Scan for the cell matching the given text and deliver its [X, Y] coordinate at center. 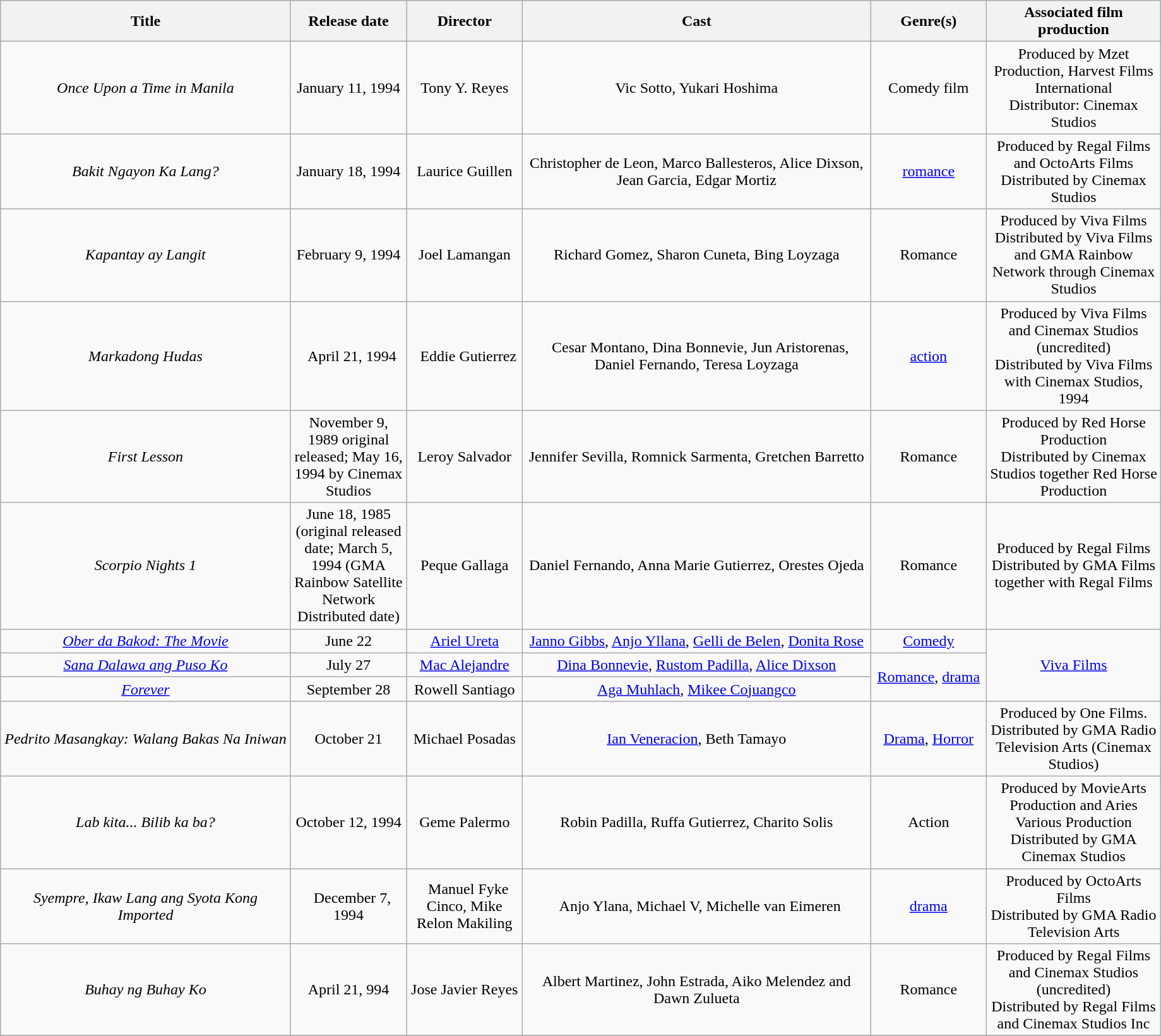
Tony Y. Reyes [465, 88]
Michael Posadas [465, 739]
Produced by Regal Films and Cinemax Studios (uncredited)Distributed by Regal Films and Cinemax Studios Inc [1074, 990]
Action [929, 822]
Eddie Gutierrez [465, 356]
First Lesson [145, 456]
Rowell Santiago [465, 689]
Kapantay ay Langit [145, 255]
Mac Alejandre [465, 665]
drama [929, 907]
Ian Veneracion, Beth Tamayo [697, 739]
Geme Palermo [465, 822]
action [929, 356]
June 22 [348, 641]
April 21, 994 [348, 990]
Forever [145, 689]
Produced by Viva Films and Cinemax Studios (uncredited)Distributed by Viva Films with Cinemax Studios, 1994 [1074, 356]
Albert Martinez, John Estrada, Aiko Melendez and Dawn Zulueta [697, 990]
October 21 [348, 739]
Anjo Ylana, Michael V, Michelle van Eimeren [697, 907]
December 7, 1994 [348, 907]
Pedrito Masangkay: Walang Bakas Na Iniwan [145, 739]
Ober da Bakod: The Movie [145, 641]
Sana Dalawa ang Puso Ko [145, 665]
Joel Lamangan [465, 255]
Daniel Fernando, Anna Marie Gutierrez, Orestes Ojeda [697, 566]
January 18, 1994 [348, 172]
Dina Bonnevie, Rustom Padilla, Alice Dixson [697, 665]
Genre(s) [929, 21]
Lab kita... Bilib ka ba? [145, 822]
Produced by Regal FilmsDistributed by GMA Films together with Regal Films [1074, 566]
Comedy [929, 641]
Laurice Guillen [465, 172]
September 28 [348, 689]
November 9, 1989 original released; May 16, 1994 by Cinemax Studios [348, 456]
Richard Gomez, Sharon Cuneta, Bing Loyzaga [697, 255]
Jennifer Sevilla, Romnick Sarmenta, Gretchen Barretto [697, 456]
Release date [348, 21]
Once Upon a Time in Manila [145, 88]
July 27 [348, 665]
Janno Gibbs, Anjo Yllana, Gelli de Belen, Donita Rose [697, 641]
Produced by Viva FilmsDistributed by Viva Films and GMA Rainbow Network through Cinemax Studios [1074, 255]
Ariel Ureta [465, 641]
Christopher de Leon, Marco Ballesteros, Alice Dixson, Jean Garcia, Edgar Mortiz [697, 172]
Associated film production [1074, 21]
Cast [697, 21]
Peque Gallaga [465, 566]
February 9, 1994 [348, 255]
October 12, 1994 [348, 822]
Robin Padilla, Ruffa Gutierrez, Charito Solis [697, 822]
Cesar Montano, Dina Bonnevie, Jun Aristorenas, Daniel Fernando, Teresa Loyzaga [697, 356]
Produced by Mzet Production, Harvest Films InternationalDistributor: Cinemax Studios [1074, 88]
Title [145, 21]
Director [465, 21]
Markadong Hudas [145, 356]
Romance, drama [929, 677]
Syempre, Ikaw Lang ang Syota Kong Imported [145, 907]
romance [929, 172]
January 11, 1994 [348, 88]
Manuel Fyke Cinco, Mike Relon Makiling [465, 907]
Produced by Red Horse ProductionDistributed by Cinemax Studios together Red Horse Production [1074, 456]
Produced by OctoArts FilmsDistributed by GMA Radio Television Arts [1074, 907]
Produced by One Films. Distributed by GMA Radio Television Arts (Cinemax Studios) [1074, 739]
Aga Muhlach, Mikee Cojuangco [697, 689]
Viva Films [1074, 665]
Vic Sotto, Yukari Hoshima [697, 88]
Bakit Ngayon Ka Lang? [145, 172]
Comedy film [929, 88]
Scorpio Nights 1 [145, 566]
April 21, 1994 [348, 356]
Drama, Horror [929, 739]
Produced by MovieArts Production and Aries Various ProductionDistributed by GMA Cinemax Studios [1074, 822]
June 18, 1985 (original released date; March 5, 1994 (GMA Rainbow Satellite Network Distributed date) [348, 566]
Produced by Regal Films and OctoArts FilmsDistributed by Cinemax Studios [1074, 172]
Jose Javier Reyes [465, 990]
Leroy Salvador [465, 456]
Buhay ng Buhay Ko [145, 990]
